Detect which cell encompasses the target text, then output its [X, Y] center coordinate. 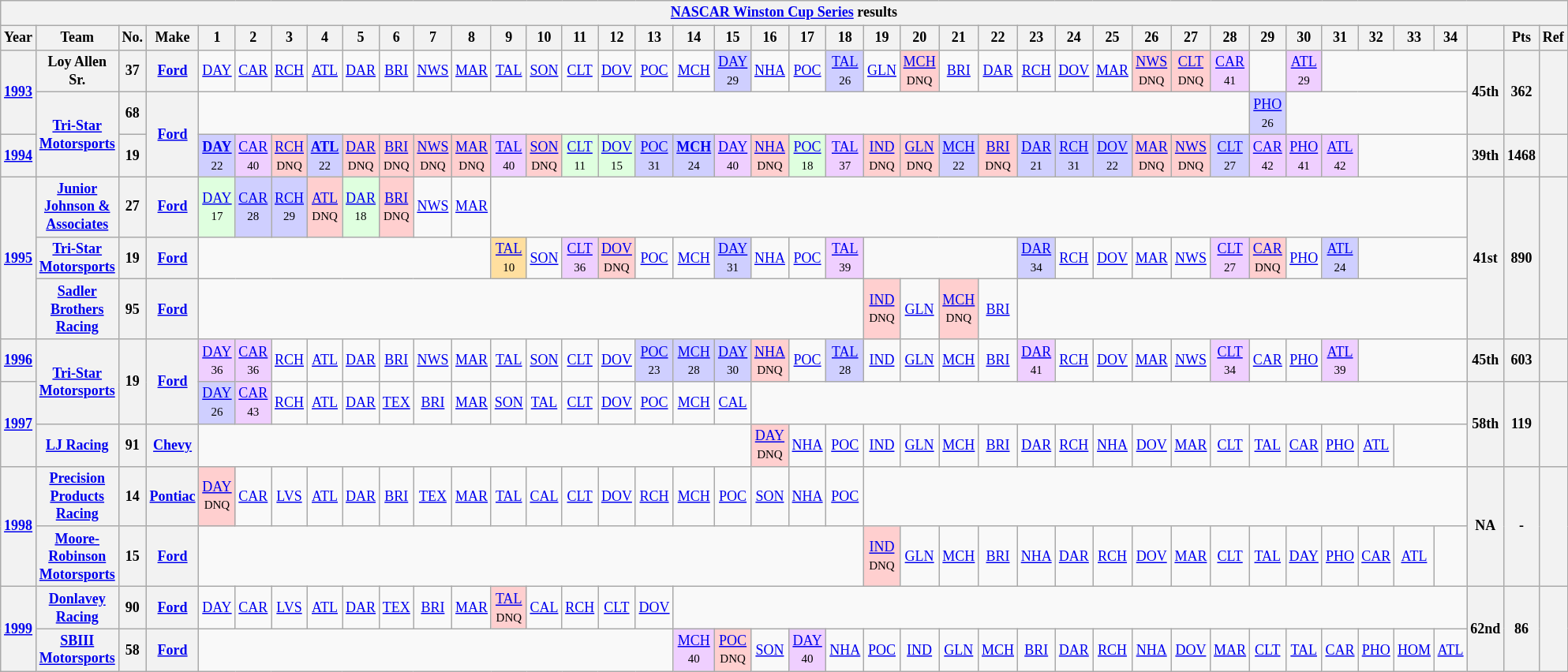
62nd [1485, 628]
1999 [19, 628]
362 [1521, 91]
GLNDNQ [919, 155]
DAY29 [733, 71]
DAY22 [217, 155]
CAR43 [253, 403]
CAR36 [253, 360]
33 [1414, 38]
23 [1036, 38]
Team [77, 38]
4 [324, 38]
CAR40 [253, 155]
13 [654, 38]
Ref [1553, 38]
1998 [19, 526]
POC18 [807, 155]
1995 [19, 258]
37 [133, 71]
ATL24 [1340, 258]
- [1521, 526]
DAR18 [361, 207]
Junior Johnson & Associates [77, 207]
9 [508, 38]
ATL29 [1304, 71]
6 [396, 38]
DAR21 [1036, 155]
18 [845, 38]
Moore-Robinson Motorsports [77, 556]
16 [770, 38]
25 [1113, 38]
RCH29 [290, 207]
CAR28 [253, 207]
26 [1151, 38]
DAY30 [733, 360]
DAY36 [217, 360]
Chevy [172, 445]
10 [544, 38]
LJ Racing [77, 445]
CAR41 [1230, 71]
TAL10 [508, 258]
MCH28 [694, 360]
1994 [19, 155]
POCDNQ [733, 650]
TAL39 [845, 258]
119 [1521, 424]
1 [217, 38]
11 [580, 38]
RCHDNQ [290, 155]
24 [1074, 38]
1993 [19, 91]
29 [1267, 38]
Donlavey Racing [77, 607]
Precision Products Racing [77, 496]
22 [998, 38]
POC23 [654, 360]
41st [1485, 258]
No. [133, 38]
DAR41 [1036, 360]
58th [1485, 424]
34 [1450, 38]
31 [1340, 38]
CLT34 [1230, 360]
PHO41 [1304, 155]
ATL39 [1340, 360]
DAR34 [1036, 258]
TAL28 [845, 360]
DAY17 [217, 207]
DOVDNQ [617, 258]
Pontiac [172, 496]
HOM [1414, 650]
TAL26 [845, 71]
CLTDNQ [1191, 71]
12 [617, 38]
MCH40 [694, 650]
ATLDNQ [324, 207]
21 [959, 38]
DAY26 [217, 403]
Make [172, 38]
20 [919, 38]
1468 [1521, 155]
32 [1376, 38]
3 [290, 38]
POC31 [654, 155]
603 [1521, 360]
28 [1230, 38]
NA [1485, 526]
1997 [19, 424]
CLT11 [580, 155]
ATL42 [1340, 155]
17 [807, 38]
NASCAR Winston Cup Series results [784, 13]
PHO26 [1267, 114]
30 [1304, 38]
DAY31 [733, 258]
68 [133, 114]
TAL40 [508, 155]
Loy Allen Sr. [77, 71]
Pts [1521, 38]
58 [133, 650]
8 [472, 38]
MCH22 [959, 155]
39th [1485, 155]
86 [1521, 628]
CARDNQ [1267, 258]
DOV22 [1113, 155]
2 [253, 38]
DOV15 [617, 155]
TAL37 [845, 155]
7 [432, 38]
CAR42 [1267, 155]
95 [133, 309]
RCH31 [1074, 155]
TALDNQ [508, 607]
MCH24 [694, 155]
CLT36 [580, 258]
Sadler Brothers Racing [77, 309]
DARDNQ [361, 155]
Year [19, 38]
890 [1521, 258]
SBIII Motorsports [77, 650]
SONDNQ [544, 155]
90 [133, 607]
91 [133, 445]
ATL22 [324, 155]
5 [361, 38]
1996 [19, 360]
